Return (X, Y) of the center of cell containing provided text 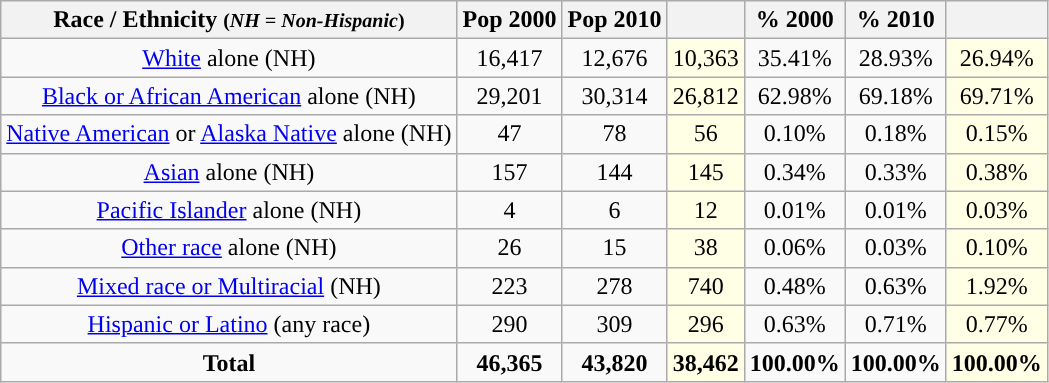
12 (706, 210)
157 (510, 172)
29,201 (510, 96)
69.71% (996, 96)
26.94% (996, 58)
0.38% (996, 172)
6 (614, 210)
Total (229, 362)
Native American or Alaska Native alone (NH) (229, 134)
4 (510, 210)
0.06% (794, 248)
0.48% (794, 286)
Pop 2010 (614, 20)
10,363 (706, 58)
35.41% (794, 58)
Hispanic or Latino (any race) (229, 324)
223 (510, 286)
% 2000 (794, 20)
38,462 (706, 362)
0.18% (896, 134)
Pacific Islander alone (NH) (229, 210)
0.71% (896, 324)
38 (706, 248)
White alone (NH) (229, 58)
144 (614, 172)
309 (614, 324)
Race / Ethnicity (NH = Non-Hispanic) (229, 20)
145 (706, 172)
78 (614, 134)
26,812 (706, 96)
43,820 (614, 362)
30,314 (614, 96)
0.33% (896, 172)
740 (706, 286)
0.77% (996, 324)
0.34% (794, 172)
Mixed race or Multiracial (NH) (229, 286)
278 (614, 286)
16,417 (510, 58)
62.98% (794, 96)
Black or African American alone (NH) (229, 96)
46,365 (510, 362)
Pop 2000 (510, 20)
0.15% (996, 134)
Asian alone (NH) (229, 172)
1.92% (996, 286)
56 (706, 134)
28.93% (896, 58)
15 (614, 248)
290 (510, 324)
296 (706, 324)
69.18% (896, 96)
47 (510, 134)
26 (510, 248)
% 2010 (896, 20)
Other race alone (NH) (229, 248)
12,676 (614, 58)
